Locate the cell with the specified text and output its (x, y) center coordinate. 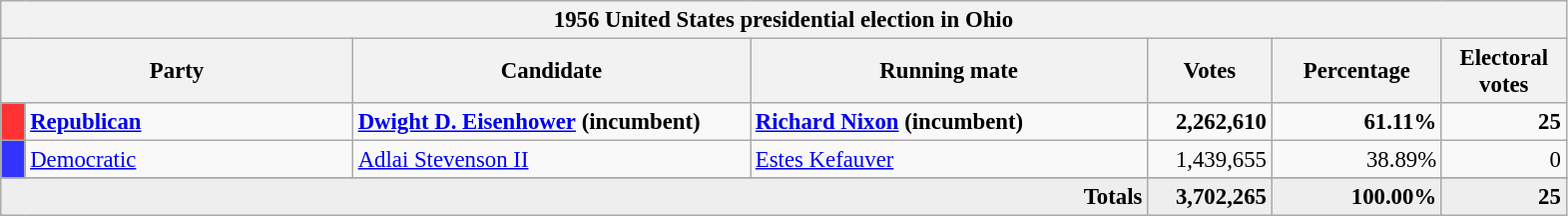
Party (178, 72)
Adlai Stevenson II (551, 160)
Candidate (551, 72)
Republican (189, 122)
Democratic (189, 160)
1956 United States presidential election in Ohio (784, 20)
0 (1503, 160)
61.11% (1356, 122)
2,262,610 (1210, 122)
Percentage (1356, 72)
Dwight D. Eisenhower (incumbent) (551, 122)
38.89% (1356, 160)
Richard Nixon (incumbent) (949, 122)
Votes (1210, 72)
Running mate (949, 72)
Electoral votes (1503, 72)
3,702,265 (1210, 197)
Totals (575, 197)
Estes Kefauver (949, 160)
1,439,655 (1210, 160)
100.00% (1356, 197)
